Capture the cell that displays the provided text and extract its (X, Y) central coordinate. 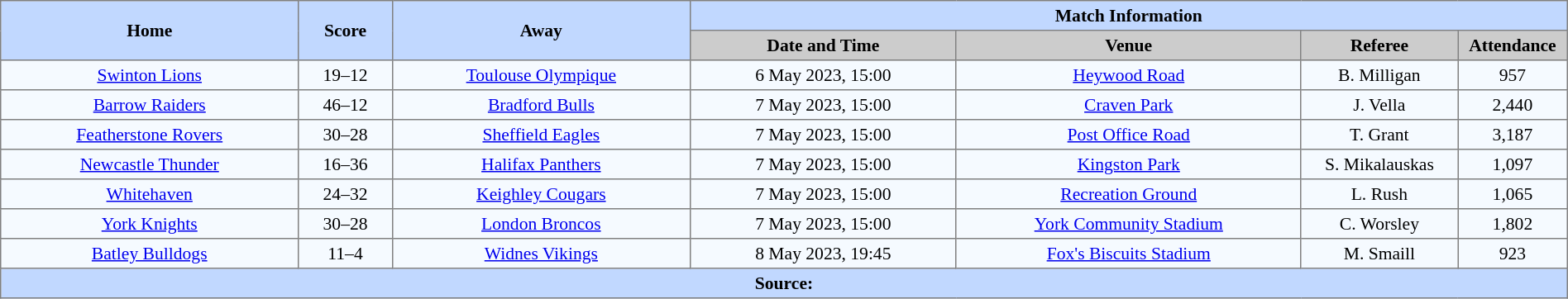
Swinton Lions (150, 75)
Match Information (1128, 16)
T. Grant (1379, 135)
Attendance (1513, 45)
Recreation Ground (1128, 194)
1,065 (1513, 194)
24–32 (346, 194)
Toulouse Olympique (541, 75)
Fox's Biscuits Stadium (1128, 254)
Date and Time (823, 45)
6 May 2023, 15:00 (823, 75)
M. Smaill (1379, 254)
Away (541, 31)
York Community Stadium (1128, 224)
Post Office Road (1128, 135)
16–36 (346, 164)
957 (1513, 75)
L. Rush (1379, 194)
19–12 (346, 75)
Featherstone Rovers (150, 135)
Batley Bulldogs (150, 254)
Whitehaven (150, 194)
London Broncos (541, 224)
J. Vella (1379, 105)
C. Worsley (1379, 224)
Newcastle Thunder (150, 164)
Score (346, 31)
Barrow Raiders (150, 105)
Keighley Cougars (541, 194)
Home (150, 31)
Referee (1379, 45)
923 (1513, 254)
Halifax Panthers (541, 164)
11–4 (346, 254)
Venue (1128, 45)
Heywood Road (1128, 75)
Widnes Vikings (541, 254)
S. Mikalauskas (1379, 164)
1,097 (1513, 164)
8 May 2023, 19:45 (823, 254)
Craven Park (1128, 105)
2,440 (1513, 105)
B. Milligan (1379, 75)
1,802 (1513, 224)
46–12 (346, 105)
Source: (784, 283)
Kingston Park (1128, 164)
Bradford Bulls (541, 105)
York Knights (150, 224)
3,187 (1513, 135)
Sheffield Eagles (541, 135)
